Determine the (X, Y) coordinate at the center of the cell enclosing the given text.  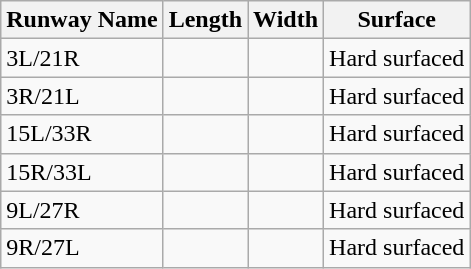
Runway Name (82, 20)
Surface (397, 20)
9L/27R (82, 210)
3R/21L (82, 96)
Length (205, 20)
3L/21R (82, 58)
9R/27L (82, 248)
15L/33R (82, 134)
15R/33L (82, 172)
Width (286, 20)
